Capture the cell that displays the provided text and extract its [X, Y] central coordinate. 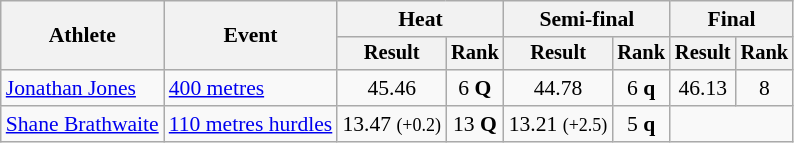
Final [732, 19]
44.78 [558, 88]
Semi-final [587, 19]
13 Q [475, 124]
Jonathan Jones [82, 88]
Shane Brathwaite [82, 124]
Athlete [82, 36]
6 q [641, 88]
400 metres [251, 88]
Event [251, 36]
5 q [641, 124]
8 [765, 88]
13.21 (+2.5) [558, 124]
46.13 [703, 88]
110 metres hurdles [251, 124]
Heat [420, 19]
13.47 (+0.2) [392, 124]
45.46 [392, 88]
6 Q [475, 88]
